Pinpoint the cell where the given text exists, returning its [x, y] midpoint coordinate. 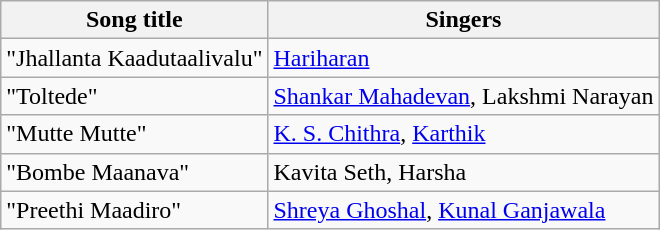
K. S. Chithra, Karthik [464, 134]
"Jhallanta Kaadutaalivalu" [134, 58]
Shankar Mahadevan, Lakshmi Narayan [464, 96]
Hariharan [464, 58]
Kavita Seth, Harsha [464, 172]
"Mutte Mutte" [134, 134]
Shreya Ghoshal, Kunal Ganjawala [464, 210]
"Bombe Maanava" [134, 172]
"Preethi Maadiro" [134, 210]
"Toltede" [134, 96]
Singers [464, 20]
Song title [134, 20]
